For the text-containing cell, return its midpoint in (X, Y) coordinate format. 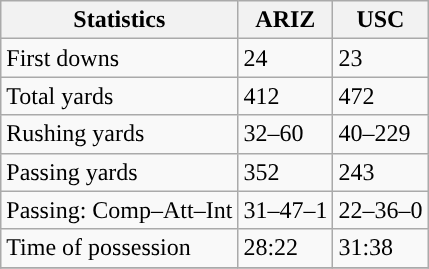
ARIZ (286, 20)
24 (286, 58)
Passing: Comp–Att–Int (120, 210)
352 (286, 172)
Total yards (120, 96)
31:38 (380, 248)
28:22 (286, 248)
40–229 (380, 134)
Passing yards (120, 172)
Rushing yards (120, 134)
23 (380, 58)
31–47–1 (286, 210)
22–36–0 (380, 210)
Time of possession (120, 248)
USC (380, 20)
472 (380, 96)
412 (286, 96)
Statistics (120, 20)
32–60 (286, 134)
First downs (120, 58)
243 (380, 172)
